Output the [x, y] coordinate of the center of the cell containing the given text.  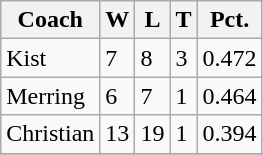
Pct. [230, 20]
6 [118, 96]
Merring [50, 96]
13 [118, 134]
0.464 [230, 96]
3 [184, 58]
W [118, 20]
0.394 [230, 134]
Christian [50, 134]
L [152, 20]
8 [152, 58]
T [184, 20]
Coach [50, 20]
19 [152, 134]
Kist [50, 58]
0.472 [230, 58]
